Output the (x, y) coordinate of the center of the cell containing the given text.  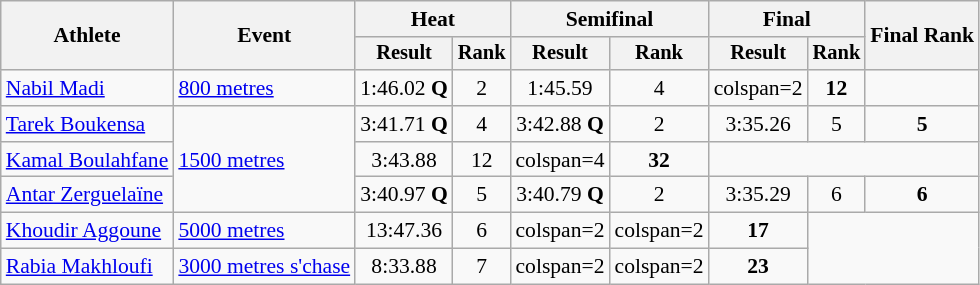
23 (758, 267)
3:40.97 Q (404, 195)
Nabil Madi (88, 88)
3:43.88 (404, 160)
3000 metres s'chase (264, 267)
Final Rank (922, 36)
Tarek Boukensa (88, 124)
Athlete (88, 36)
13:47.36 (404, 231)
colspan=4 (560, 160)
3:41.71 Q (404, 124)
Khoudir Aggoune (88, 231)
8:33.88 (404, 267)
1:46.02 Q (404, 88)
Final (788, 19)
1:45.59 (560, 88)
Rabia Makhloufi (88, 267)
Antar Zerguelaïne (88, 195)
800 metres (264, 88)
32 (660, 160)
3:35.26 (758, 124)
3:35.29 (758, 195)
5000 metres (264, 231)
Semifinal (609, 19)
3:42.88 Q (560, 124)
Kamal Boulahfane (88, 160)
Heat (432, 19)
7 (482, 267)
17 (758, 231)
Event (264, 36)
1500 metres (264, 160)
3:40.79 Q (560, 195)
